Provide the (x, y) coordinate of the cell's center where the given text is located.  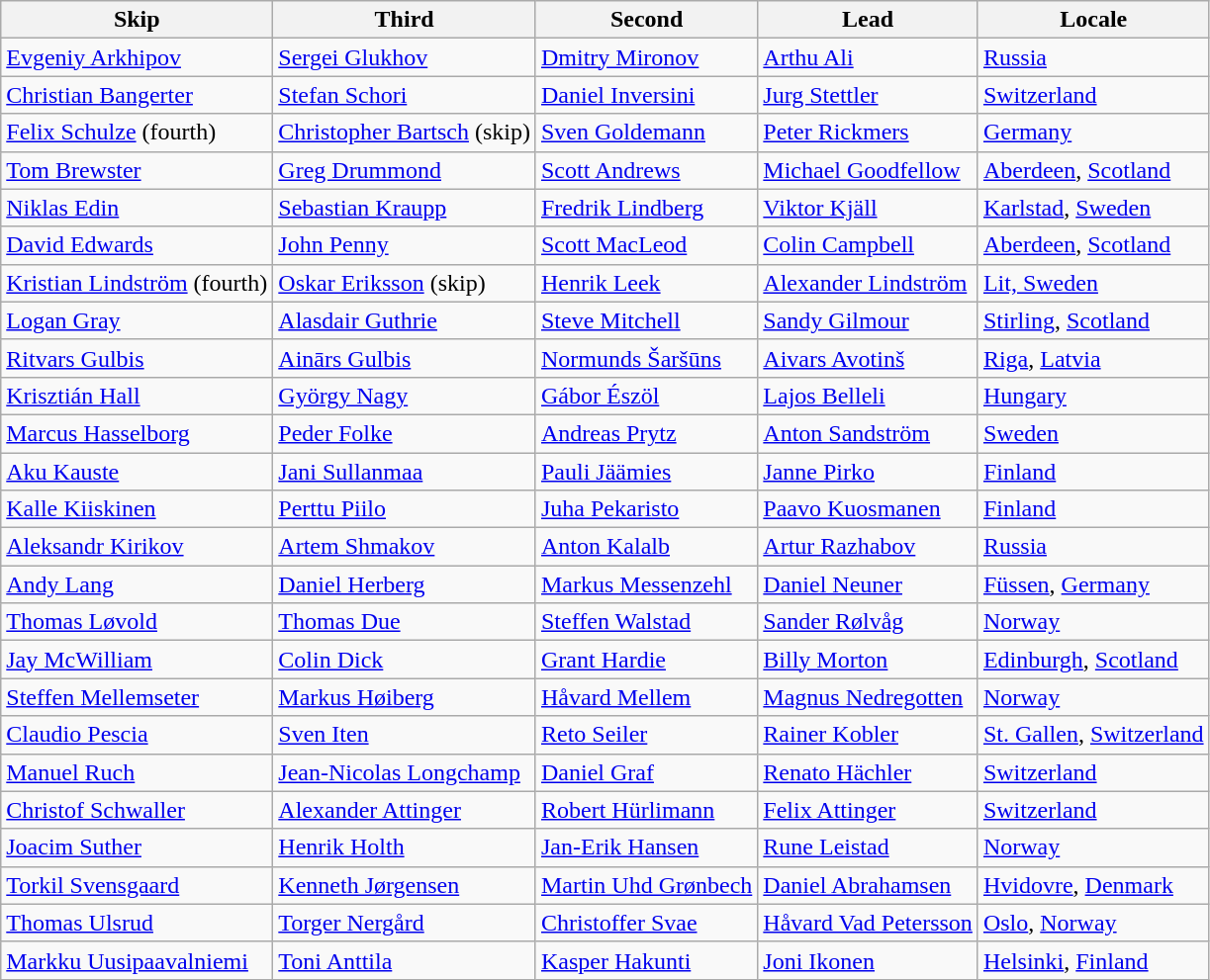
Stefan Schori (405, 95)
Artem Shmakov (405, 547)
Jay McWilliam (137, 660)
Håvard Mellem (646, 697)
Steffen Mellemseter (137, 697)
Thomas Due (405, 622)
Alexander Attinger (405, 810)
Renato Hächler (869, 772)
Anton Kalalb (646, 547)
Marcus Hasselborg (137, 433)
Aivars Avotinš (869, 358)
Sweden (1093, 433)
Kasper Hakunti (646, 960)
Third (405, 20)
Füssen, Germany (1093, 584)
Colin Campbell (869, 245)
Manuel Ruch (137, 772)
Markku Uusipaavalniemi (137, 960)
Daniel Neuner (869, 584)
Rune Leistad (869, 847)
Jean-Nicolas Longchamp (405, 772)
Daniel Graf (646, 772)
Kenneth Jørgensen (405, 885)
György Nagy (405, 396)
Logan Gray (137, 320)
Rainer Kobler (869, 735)
Stirling, Scotland (1093, 320)
Hungary (1093, 396)
Sander Rølvåg (869, 622)
Karlstad, Sweden (1093, 208)
Niklas Edin (137, 208)
Kalle Kiiskinen (137, 509)
Normunds Šaršūns (646, 358)
Markus Høiberg (405, 697)
Second (646, 20)
Colin Dick (405, 660)
Martin Uhd Grønbech (646, 885)
Evgeniy Arkhipov (137, 57)
Reto Seiler (646, 735)
Magnus Nedregotten (869, 697)
Sven Iten (405, 735)
Tom Brewster (137, 170)
Oskar Eriksson (skip) (405, 283)
Alexander Lindström (869, 283)
Artur Razhabov (869, 547)
Jurg Stettler (869, 95)
Viktor Kjäll (869, 208)
Christopher Bartsch (skip) (405, 133)
Locale (1093, 20)
Jan-Erik Hansen (646, 847)
Greg Drummond (405, 170)
Thomas Løvold (137, 622)
Daniel Inversini (646, 95)
Skip (137, 20)
Ritvars Gulbis (137, 358)
Lajos Belleli (869, 396)
Daniel Herberg (405, 584)
Peder Folke (405, 433)
Steffen Walstad (646, 622)
Robert Hürlimann (646, 810)
Torkil Svensgaard (137, 885)
Aleksandr Kirikov (137, 547)
Krisztián Hall (137, 396)
Lit, Sweden (1093, 283)
Michael Goodfellow (869, 170)
Dmitry Mironov (646, 57)
Andy Lang (137, 584)
Jani Sullanmaa (405, 472)
Oslo, Norway (1093, 923)
Aku Kauste (137, 472)
Christoffer Svae (646, 923)
Christof Schwaller (137, 810)
Janne Pirko (869, 472)
Håvard Vad Petersson (869, 923)
Kristian Lindström (fourth) (137, 283)
Joacim Suther (137, 847)
Edinburgh, Scotland (1093, 660)
Paavo Kuosmanen (869, 509)
Billy Morton (869, 660)
Felix Attinger (869, 810)
Christian Bangerter (137, 95)
Arthu Ali (869, 57)
Grant Hardie (646, 660)
Riga, Latvia (1093, 358)
Lead (869, 20)
Hvidovre, Denmark (1093, 885)
Thomas Ulsrud (137, 923)
Henrik Holth (405, 847)
Toni Anttila (405, 960)
Pauli Jäämies (646, 472)
Joni Ikonen (869, 960)
Daniel Abrahamsen (869, 885)
Ainārs Gulbis (405, 358)
Peter Rickmers (869, 133)
Steve Mitchell (646, 320)
St. Gallen, Switzerland (1093, 735)
Gábor Észöl (646, 396)
Scott Andrews (646, 170)
Henrik Leek (646, 283)
Sergei Glukhov (405, 57)
David Edwards (137, 245)
Sven Goldemann (646, 133)
Fredrik Lindberg (646, 208)
Felix Schulze (fourth) (137, 133)
Alasdair Guthrie (405, 320)
Sandy Gilmour (869, 320)
Sebastian Kraupp (405, 208)
Helsinki, Finland (1093, 960)
Anton Sandström (869, 433)
John Penny (405, 245)
Germany (1093, 133)
Juha Pekaristo (646, 509)
Perttu Piilo (405, 509)
Markus Messenzehl (646, 584)
Andreas Prytz (646, 433)
Torger Nergård (405, 923)
Scott MacLeod (646, 245)
Claudio Pescia (137, 735)
